Search for the cell housing the specified text and yield its (x, y) center coordinate. 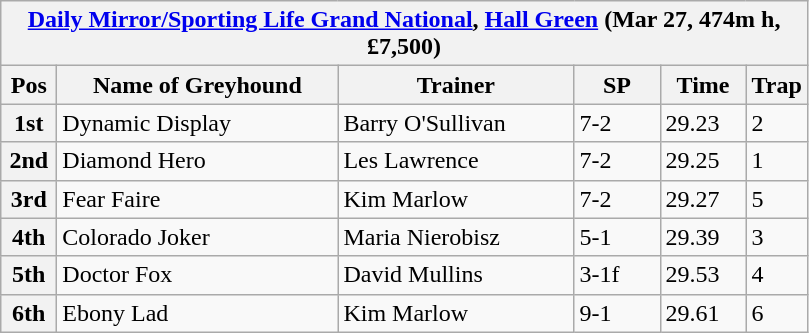
3 (776, 237)
6th (29, 313)
Fear Faire (198, 199)
Ebony Lad (198, 313)
Les Lawrence (456, 161)
David Mullins (456, 275)
4 (776, 275)
1 (776, 161)
4th (29, 237)
3rd (29, 199)
5 (776, 199)
3-1f (617, 275)
Time (703, 85)
5-1 (617, 237)
9-1 (617, 313)
Dynamic Display (198, 123)
29.53 (703, 275)
Colorado Joker (198, 237)
29.25 (703, 161)
Trainer (456, 85)
29.23 (703, 123)
2 (776, 123)
Maria Nierobisz (456, 237)
2nd (29, 161)
29.39 (703, 237)
Barry O'Sullivan (456, 123)
Name of Greyhound (198, 85)
SP (617, 85)
29.61 (703, 313)
Doctor Fox (198, 275)
1st (29, 123)
5th (29, 275)
29.27 (703, 199)
6 (776, 313)
Pos (29, 85)
Diamond Hero (198, 161)
Trap (776, 85)
Daily Mirror/Sporting Life Grand National, Hall Green (Mar 27, 474m h, £7,500) (404, 34)
